Capture the cell that displays the provided text and extract its (X, Y) central coordinate. 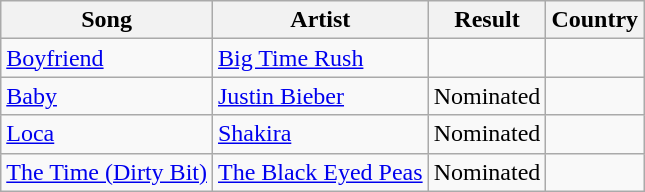
Boyfriend (107, 58)
Shakira (320, 134)
Song (107, 20)
Justin Bieber (320, 96)
Country (595, 20)
Loca (107, 134)
Result (487, 20)
Big Time Rush (320, 58)
Artist (320, 20)
The Time (Dirty Bit) (107, 172)
Baby (107, 96)
The Black Eyed Peas (320, 172)
